For the text-containing cell, return its midpoint in [X, Y] coordinate format. 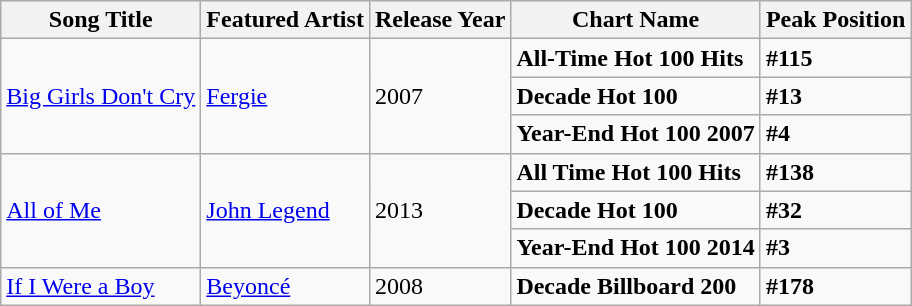
Big Girls Don't Cry [101, 96]
2008 [440, 286]
Decade Billboard 200 [636, 286]
#4 [835, 134]
All Time Hot 100 Hits [636, 172]
John Legend [286, 210]
All-Time Hot 100 Hits [636, 58]
#3 [835, 248]
All of Me [101, 210]
#13 [835, 96]
Chart Name [636, 20]
Peak Position [835, 20]
#138 [835, 172]
Featured Artist [286, 20]
Year-End Hot 100 2007 [636, 134]
#178 [835, 286]
Fergie [286, 96]
If I Were a Boy [101, 286]
Release Year [440, 20]
Song Title [101, 20]
Beyoncé [286, 286]
2007 [440, 96]
#32 [835, 210]
Year-End Hot 100 2014 [636, 248]
#115 [835, 58]
2013 [440, 210]
